Capture the cell that displays the provided text and extract its [X, Y] central coordinate. 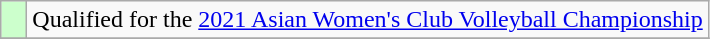
Qualified for the 2021 Asian Women's Club Volleyball Championship [368, 20]
